Scan for the cell matching the given text and deliver its (x, y) coordinate at center. 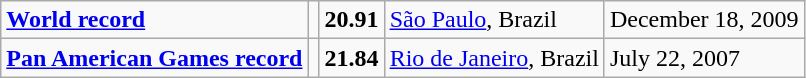
20.91 (352, 20)
São Paulo, Brazil (494, 20)
Rio de Janeiro, Brazil (494, 58)
World record (154, 20)
December 18, 2009 (704, 20)
21.84 (352, 58)
Pan American Games record (154, 58)
July 22, 2007 (704, 58)
